Provide the [X, Y] coordinate of the cell's center where the given text is located.  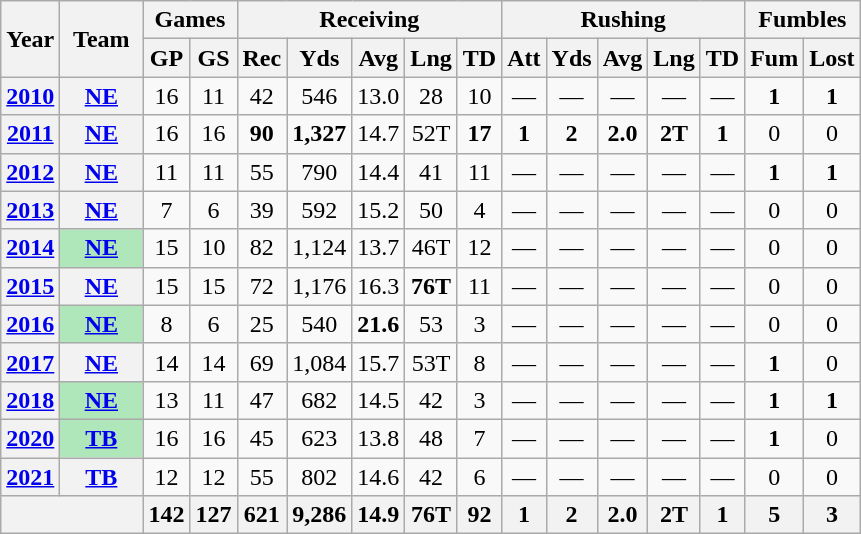
14.9 [378, 515]
2018 [30, 400]
13.7 [378, 248]
Fum [774, 58]
2021 [30, 477]
Team [102, 39]
4 [479, 210]
13.8 [378, 438]
Fumbles [802, 20]
92 [479, 515]
90 [262, 134]
53T [431, 362]
15.7 [378, 362]
127 [214, 515]
2013 [30, 210]
50 [431, 210]
28 [431, 96]
142 [166, 515]
13 [166, 400]
1,084 [320, 362]
9,286 [320, 515]
14.7 [378, 134]
2011 [30, 134]
41 [431, 172]
682 [320, 400]
2020 [30, 438]
47 [262, 400]
1,176 [320, 286]
14.5 [378, 400]
Lost [832, 58]
13.0 [378, 96]
621 [262, 515]
Games [190, 20]
540 [320, 324]
802 [320, 477]
623 [320, 438]
21.6 [378, 324]
Rec [262, 58]
GS [214, 58]
2010 [30, 96]
72 [262, 286]
53 [431, 324]
Receiving [370, 20]
Att [524, 58]
15.2 [378, 210]
2014 [30, 248]
2017 [30, 362]
48 [431, 438]
82 [262, 248]
52T [431, 134]
69 [262, 362]
16.3 [378, 286]
17 [479, 134]
790 [320, 172]
14.6 [378, 477]
1,327 [320, 134]
5 [774, 515]
2012 [30, 172]
2016 [30, 324]
592 [320, 210]
39 [262, 210]
GP [166, 58]
1,124 [320, 248]
Rushing [624, 20]
546 [320, 96]
14.4 [378, 172]
46T [431, 248]
2015 [30, 286]
25 [262, 324]
Year [30, 39]
45 [262, 438]
